Extract the [X, Y] coordinate from the center of the cell holding the provided text.  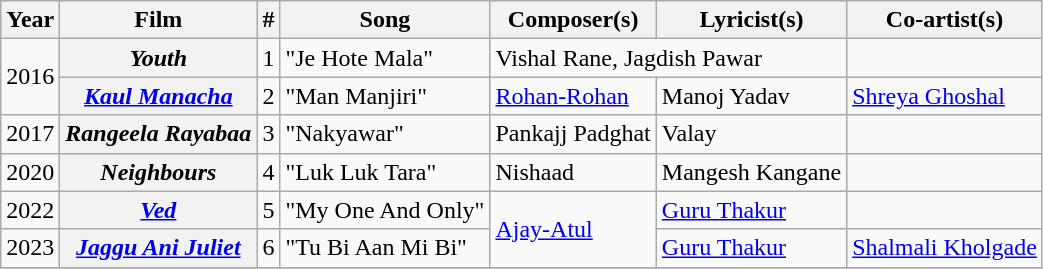
6 [268, 248]
Film [158, 20]
Composer(s) [573, 20]
Vishal Rane, Jagdish Pawar [668, 58]
Lyricist(s) [751, 20]
# [268, 20]
Manoj Yadav [751, 96]
2017 [30, 134]
5 [268, 210]
2020 [30, 172]
Rohan-Rohan [573, 96]
Valay [751, 134]
Nishaad [573, 172]
1 [268, 58]
Mangesh Kangane [751, 172]
Neighbours [158, 172]
2022 [30, 210]
Ajay-Atul [573, 229]
Pankajj Padghat [573, 134]
"Tu Bi Aan Mi Bi" [385, 248]
Rangeela Rayabaa [158, 134]
"My One And Only" [385, 210]
Jaggu Ani Juliet [158, 248]
"Man Manjiri" [385, 96]
4 [268, 172]
Kaul Manacha [158, 96]
Co-artist(s) [945, 20]
Year [30, 20]
2023 [30, 248]
Shreya Ghoshal [945, 96]
Ved [158, 210]
Shalmali Kholgade [945, 248]
2016 [30, 77]
"Luk Luk Tara" [385, 172]
Youth [158, 58]
"Nakyawar" [385, 134]
Song [385, 20]
3 [268, 134]
2 [268, 96]
"Je Hote Mala" [385, 58]
